Output the [x, y] coordinate of the center of the cell containing the given text.  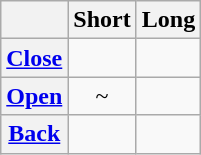
Open [34, 96]
Long [168, 20]
Close [34, 58]
~ [102, 96]
Short [102, 20]
Back [34, 134]
